For the text-containing cell, return its midpoint in [x, y] coordinate format. 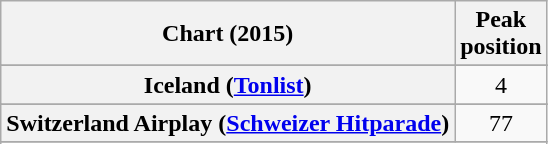
4 [501, 85]
Chart (2015) [228, 34]
Peakposition [501, 34]
Switzerland Airplay (Schweizer Hitparade) [228, 123]
Iceland (Tonlist) [228, 85]
77 [501, 123]
